Find where the given text appears and provide that cell's center as [X, Y] coordinate. 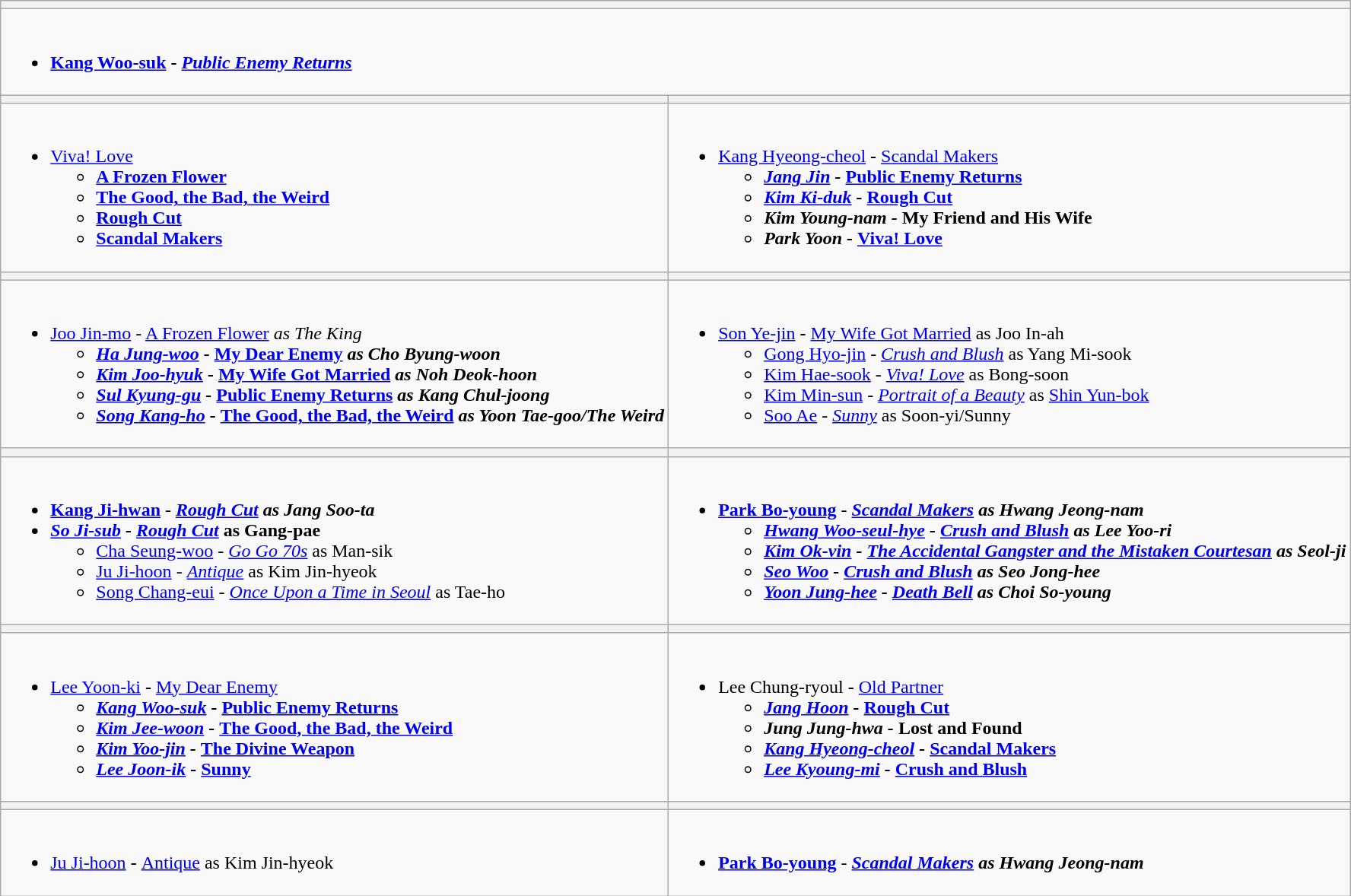
Lee Chung-ryoul - Old PartnerJang Hoon - Rough CutJung Jung-hwa - Lost and FoundKang Hyeong-cheol - Scandal MakersLee Kyoung-mi - Crush and Blush [1009, 716]
Park Bo-young - Scandal Makers as Hwang Jeong-nam [1009, 852]
Kang Hyeong-cheol - Scandal MakersJang Jin - Public Enemy ReturnsKim Ki-duk - Rough CutKim Young-nam - My Friend and His WifePark Yoon - Viva! Love [1009, 187]
Viva! LoveA Frozen FlowerThe Good, the Bad, the WeirdRough CutScandal Makers [335, 187]
Ju Ji-hoon - Antique as Kim Jin-hyeok [335, 852]
Kang Woo-suk - Public Enemy Returns [675, 52]
